Search for the cell housing the specified text and yield its [X, Y] center coordinate. 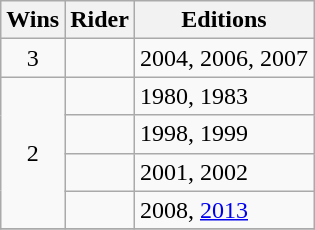
2004, 2006, 2007 [224, 58]
Editions [224, 20]
Rider [100, 20]
Wins [33, 20]
2001, 2002 [224, 172]
1980, 1983 [224, 96]
2008, 2013 [224, 210]
3 [33, 58]
2 [33, 153]
1998, 1999 [224, 134]
